Locate the cell with the specified text and output its (X, Y) center coordinate. 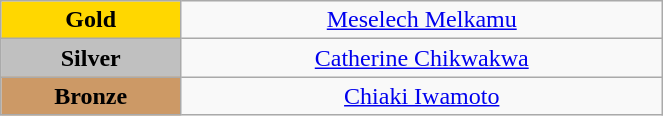
Catherine Chikwakwa (422, 58)
Meselech Melkamu (422, 20)
Silver (91, 58)
Bronze (91, 96)
Gold (91, 20)
Chiaki Iwamoto (422, 96)
